Determine the (X, Y) coordinate at the center of the cell enclosing the given text.  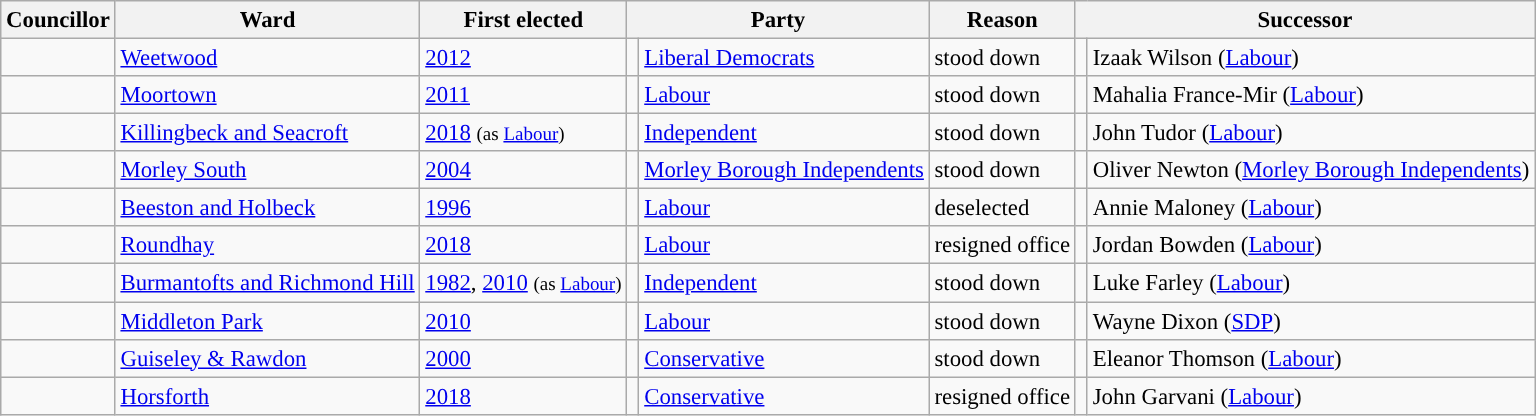
Weetwood (268, 58)
Eleanor Thomson (Labour) (1310, 358)
2018 (as Labour) (524, 133)
2012 (524, 58)
Annie Maloney (Labour) (1310, 208)
Horsforth (268, 396)
Liberal Democrats (784, 58)
John Tudor (Labour) (1310, 133)
Middleton Park (268, 321)
Luke Farley (Labour) (1310, 283)
2000 (524, 358)
Burmantofts and Richmond Hill (268, 283)
First elected (524, 20)
Morley Borough Independents (784, 170)
Party (778, 20)
Beeston and Holbeck (268, 208)
Wayne Dixon (SDP) (1310, 321)
1982, 2010 (as Labour) (524, 283)
Ward (268, 20)
John Garvani (Labour) (1310, 396)
Guiseley & Rawdon (268, 358)
1996 (524, 208)
2010 (524, 321)
Killingbeck and Seacroft (268, 133)
Jordan Bowden (Labour) (1310, 245)
Morley South (268, 170)
Roundhay (268, 245)
Councillor (58, 20)
Izaak Wilson (Labour) (1310, 58)
Reason (1002, 20)
Mahalia France-Mir (Labour) (1310, 95)
Moortown (268, 95)
2004 (524, 170)
2011 (524, 95)
Successor (1304, 20)
Oliver Newton (Morley Borough Independents) (1310, 170)
deselected (1002, 208)
